Find where the given text appears and provide that cell's center as (x, y) coordinate. 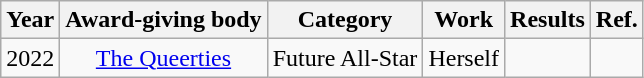
Award-giving body (164, 20)
Future All-Star (345, 58)
2022 (30, 58)
Work (464, 20)
Category (345, 20)
Year (30, 20)
The Queerties (164, 58)
Ref. (616, 20)
Herself (464, 58)
Results (548, 20)
